Determine the (X, Y) coordinate at the center of the cell enclosing the given text.  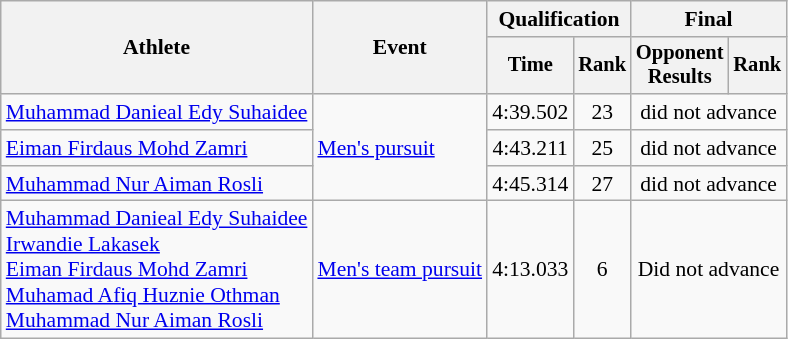
4:13.033 (530, 270)
Time (530, 66)
27 (602, 184)
Final (708, 19)
Men's pursuit (400, 148)
Athlete (157, 48)
25 (602, 148)
6 (602, 270)
Men's team pursuit (400, 270)
Event (400, 48)
OpponentResults (680, 66)
Muhammad Danieal Edy SuhaideeIrwandie LakasekEiman Firdaus Mohd ZamriMuhamad Afiq Huznie OthmanMuhammad Nur Aiman Rosli (157, 270)
Did not advance (708, 270)
Muhammad Danieal Edy Suhaidee (157, 112)
Qualification (559, 19)
4:45.314 (530, 184)
23 (602, 112)
Muhammad Nur Aiman Rosli (157, 184)
4:39.502 (530, 112)
4:43.211 (530, 148)
Eiman Firdaus Mohd Zamri (157, 148)
